From the cell containing the given text, extract its center point as (X, Y) coordinate. 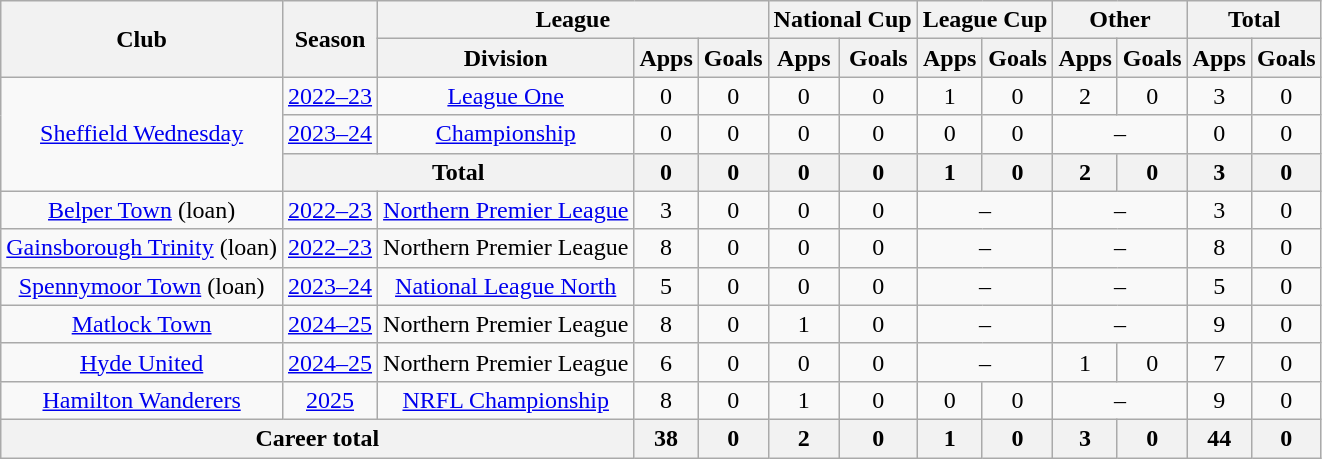
National League North (506, 286)
Hyde United (142, 362)
Spennymoor Town (loan) (142, 286)
6 (666, 362)
2025 (330, 400)
44 (1219, 438)
Club (142, 39)
Hamilton Wanderers (142, 400)
Championship (506, 134)
Belper Town (loan) (142, 210)
League Cup (985, 20)
Sheffield Wednesday (142, 134)
Gainsborough Trinity (loan) (142, 248)
7 (1219, 362)
National Cup (842, 20)
Season (330, 39)
38 (666, 438)
Other (1120, 20)
League One (506, 96)
Career total (318, 438)
NRFL Championship (506, 400)
League (573, 20)
Division (506, 58)
Matlock Town (142, 324)
